Locate the cell with the specified text and output its (x, y) center coordinate. 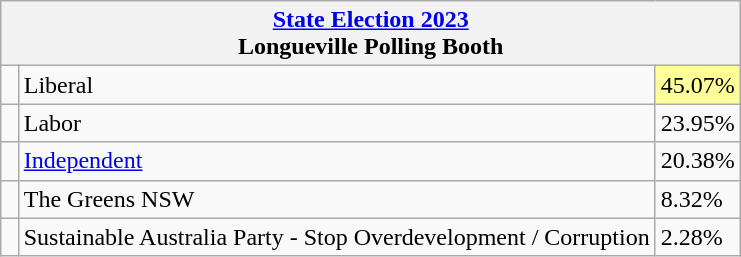
45.07% (698, 85)
The Greens NSW (336, 199)
State Election 2023Longueville Polling Booth (370, 34)
20.38% (698, 161)
23.95% (698, 123)
Liberal (336, 85)
Sustainable Australia Party - Stop Overdevelopment / Corruption (336, 237)
2.28% (698, 237)
Labor (336, 123)
Independent (336, 161)
8.32% (698, 199)
